Identify which cell holds the provided text, then report its [x, y] central coordinate. 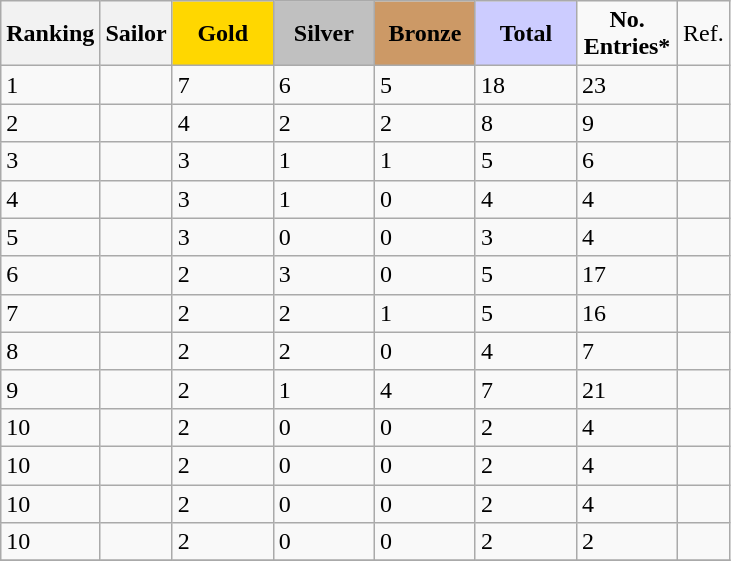
Gold [222, 34]
Ranking [50, 34]
18 [526, 85]
Bronze [424, 34]
23 [628, 85]
16 [628, 313]
No. Entries* [628, 34]
Total [526, 34]
21 [628, 389]
Sailor [136, 34]
Ref. [704, 34]
17 [628, 275]
Silver [324, 34]
